Provide the (x, y) coordinate of the cell's center where the given text is located.  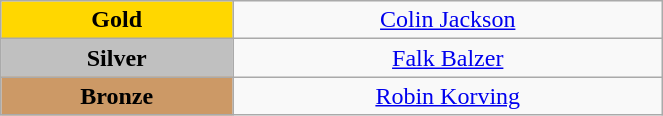
Falk Balzer (448, 58)
Bronze (117, 96)
Gold (117, 20)
Silver (117, 58)
Robin Korving (448, 96)
Colin Jackson (448, 20)
